Pinpoint the cell where the given text exists, returning its (X, Y) midpoint coordinate. 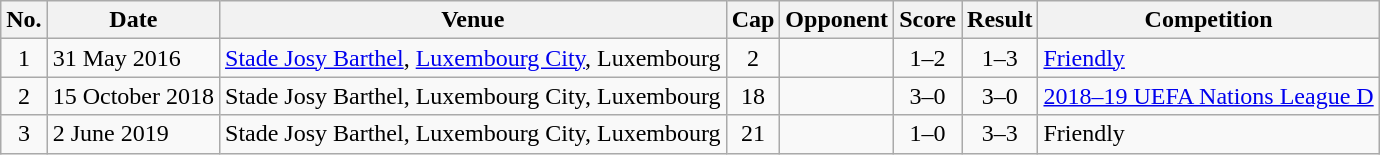
18 (753, 96)
1–2 (928, 58)
21 (753, 134)
Competition (1208, 20)
No. (24, 20)
1 (24, 58)
2018–19 UEFA Nations League D (1208, 96)
Date (133, 20)
Opponent (837, 20)
3 (24, 134)
Score (928, 20)
15 October 2018 (133, 96)
Result (1000, 20)
Cap (753, 20)
3–3 (1000, 134)
1–3 (1000, 58)
31 May 2016 (133, 58)
2 June 2019 (133, 134)
1–0 (928, 134)
Venue (474, 20)
